Scan for the cell matching the given text and deliver its (x, y) coordinate at center. 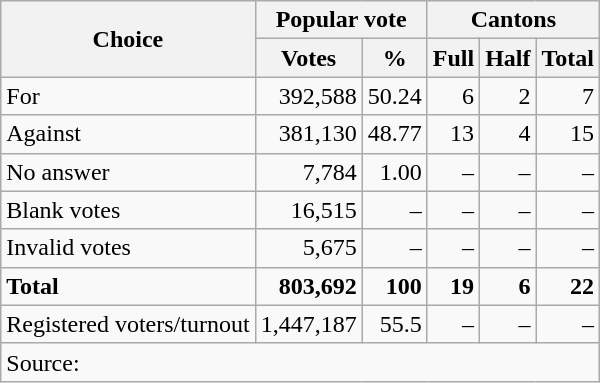
Registered voters/turnout (128, 324)
48.77 (394, 134)
5,675 (308, 248)
22 (568, 286)
15 (568, 134)
Source: (300, 362)
Invalid votes (128, 248)
392,588 (308, 96)
Full (453, 58)
50.24 (394, 96)
% (394, 58)
13 (453, 134)
Blank votes (128, 210)
16,515 (308, 210)
19 (453, 286)
7 (568, 96)
55.5 (394, 324)
Popular vote (341, 20)
100 (394, 286)
2 (508, 96)
7,784 (308, 172)
Cantons (513, 20)
4 (508, 134)
No answer (128, 172)
Half (508, 58)
381,130 (308, 134)
803,692 (308, 286)
For (128, 96)
1.00 (394, 172)
1,447,187 (308, 324)
Votes (308, 58)
Against (128, 134)
Choice (128, 39)
